Output the [x, y] coordinate of the center of the cell containing the given text.  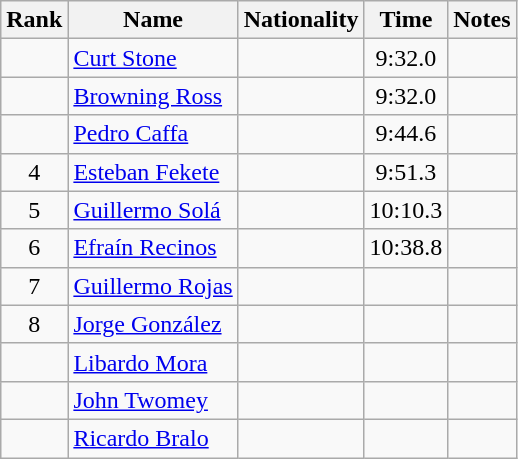
9:51.3 [406, 172]
10:10.3 [406, 210]
8 [34, 324]
Time [406, 20]
Jorge González [153, 324]
Guillermo Rojas [153, 286]
Pedro Caffa [153, 134]
Efraín Recinos [153, 248]
John Twomey [153, 400]
5 [34, 210]
Guillermo Solá [153, 210]
Rank [34, 20]
Ricardo Bralo [153, 438]
9:44.6 [406, 134]
Browning Ross [153, 96]
Nationality [301, 20]
10:38.8 [406, 248]
Notes [482, 20]
6 [34, 248]
Libardo Mora [153, 362]
Curt Stone [153, 58]
Name [153, 20]
Esteban Fekete [153, 172]
4 [34, 172]
7 [34, 286]
